Locate the cell with the specified text and output its [X, Y] center coordinate. 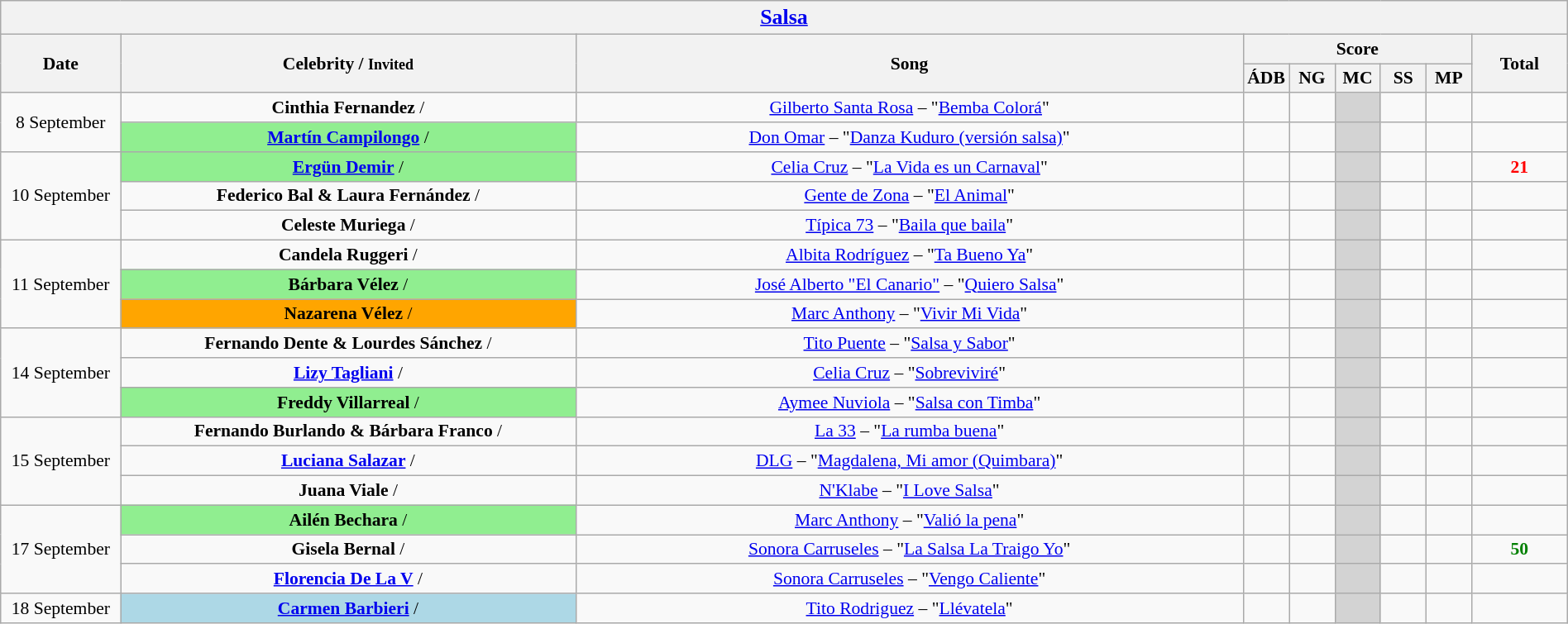
Candela Ruggeri / [348, 255]
Fernando Burlando & Bárbara Franco / [348, 431]
Gente de Zona – "El Animal" [910, 196]
MC [1358, 79]
Salsa [784, 17]
Juana Viale / [348, 491]
Song [910, 63]
Marc Anthony – "Valió la pena" [910, 520]
SS [1403, 79]
Lizy Tagliani / [348, 373]
ÁDB [1266, 79]
Celia Cruz – "Sobreviviré" [910, 373]
Score [1357, 49]
Sonora Carruseles – "Vengo Caliente" [910, 579]
Cinthia Fernandez / [348, 108]
15 September [61, 461]
Sonora Carruseles – "La Salsa La Traigo Yo" [910, 550]
NG [1312, 79]
8 September [61, 122]
N'Klabe – "I Love Salsa" [910, 491]
Aymee Nuviola – "Salsa con Timba" [910, 403]
Celeste Muriega / [348, 226]
Bárbara Vélez / [348, 284]
18 September [61, 608]
14 September [61, 374]
Date [61, 63]
Federico Bal & Laura Fernández / [348, 196]
Típica 73 – "Baila que baila" [910, 226]
Luciana Salazar / [348, 461]
50 [1519, 550]
Tito Puente – "Salsa y Sabor" [910, 344]
Ailén Bechara / [348, 520]
Celebrity / Invited [348, 63]
Martín Campilongo / [348, 137]
Fernando Dente & Lourdes Sánchez / [348, 344]
La 33 – "La rumba buena" [910, 431]
17 September [61, 549]
Marc Anthony – "Vivir Mi Vida" [910, 314]
DLG – "Magdalena, Mi amor (Quimbara)" [910, 461]
Carmen Barbieri / [348, 608]
Gilberto Santa Rosa – "Bemba Colorá" [910, 108]
Total [1519, 63]
MP [1449, 79]
Albita Rodríguez – "Ta Bueno Ya" [910, 255]
Freddy Villarreal / [348, 403]
21 [1519, 167]
11 September [61, 284]
10 September [61, 197]
Gisela Bernal / [348, 550]
José Alberto "El Canario" – "Quiero Salsa" [910, 284]
Don Omar – "Danza Kuduro (versión salsa)" [910, 137]
Ergün Demir / [348, 167]
Tito Rodriguez – "Llévatela" [910, 608]
Florencia De La V / [348, 579]
Celia Cruz – "La Vida es un Carnaval" [910, 167]
Nazarena Vélez / [348, 314]
